Identify which cell holds the provided text, then report its [X, Y] central coordinate. 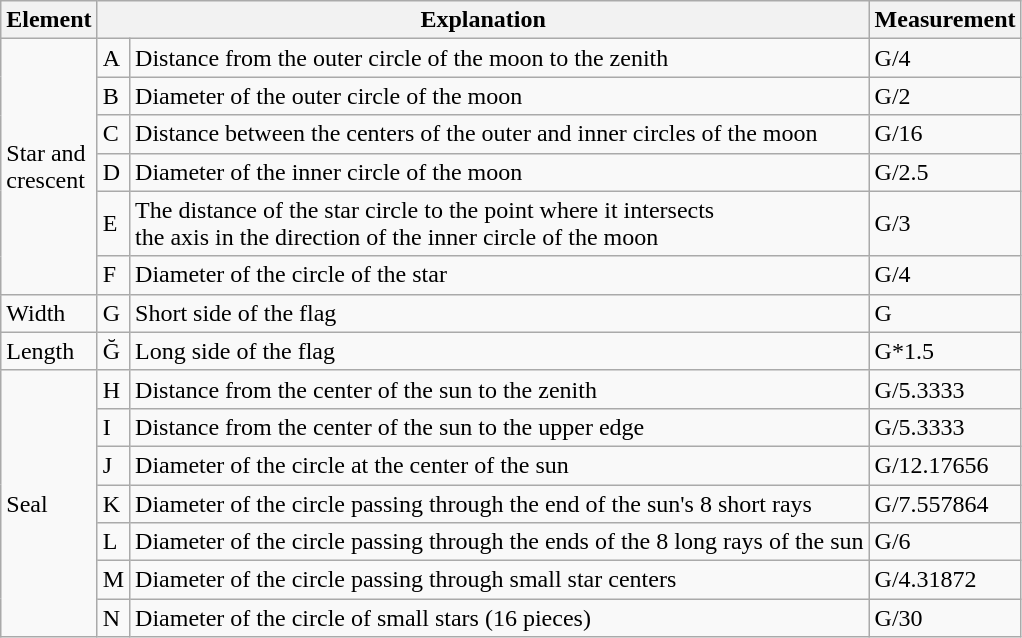
C [113, 134]
Diameter of the circle of the star [500, 275]
G/30 [945, 618]
K [113, 503]
G/6 [945, 542]
M [113, 580]
G/2 [945, 96]
Width [49, 313]
Diameter of the circle passing through the end of the sun's 8 short rays [500, 503]
The distance of the star circle to the point where it intersects the axis in the direction of the inner circle of the moon [500, 224]
Short side of the flag [500, 313]
Diameter of the inner circle of the moon [500, 172]
G*1.5 [945, 351]
Diameter of the circle at the center of the sun [500, 465]
Long side of the flag [500, 351]
G/16 [945, 134]
Explanation [483, 20]
L [113, 542]
D [113, 172]
H [113, 389]
G/4.31872 [945, 580]
Distance from the outer circle of the moon to the zenith [500, 58]
Diameter of the circle passing through the ends of the 8 long rays of the sun [500, 542]
G/12.17656 [945, 465]
Length [49, 351]
Seal [49, 503]
Diameter of the circle passing through small star centers [500, 580]
Diameter of the outer circle of the moon [500, 96]
Measurement [945, 20]
Ğ [113, 351]
Element [49, 20]
F [113, 275]
G/2.5 [945, 172]
Distance between the centers of the outer and inner circles of the moon [500, 134]
A [113, 58]
Star and crescent [49, 166]
N [113, 618]
G/7.557864 [945, 503]
E [113, 224]
Distance from the center of the sun to the upper edge [500, 427]
J [113, 465]
I [113, 427]
Distance from the center of the sun to the zenith [500, 389]
G/3 [945, 224]
Diameter of the circle of small stars (16 pieces) [500, 618]
B [113, 96]
